Extract the [X, Y] coordinate from the center of the cell holding the provided text.  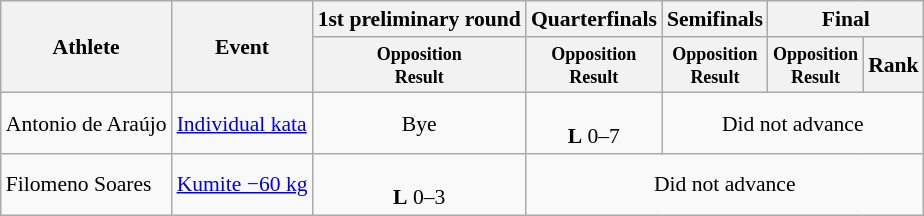
Final [846, 19]
Kumite −60 kg [242, 184]
Individual kata [242, 124]
L 0–7 [594, 124]
1st preliminary round [420, 19]
Athlete [86, 47]
Antonio de Araújo [86, 124]
Bye [420, 124]
Filomeno Soares [86, 184]
L 0–3 [420, 184]
Event [242, 47]
Semifinals [715, 19]
Rank [894, 65]
Quarterfinals [594, 19]
